Determine the [x, y] coordinate at the center of the cell enclosing the given text.  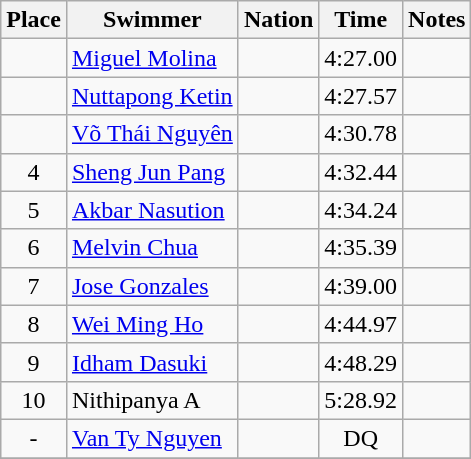
10 [34, 400]
8 [34, 324]
7 [34, 286]
Idham Dasuki [152, 362]
Võ Thái Nguyên [152, 134]
6 [34, 248]
5 [34, 210]
- [34, 438]
4:34.24 [361, 210]
4:30.78 [361, 134]
Van Ty Nguyen [152, 438]
Nuttapong Ketin [152, 96]
Time [361, 20]
4:32.44 [361, 172]
Nithipanya A [152, 400]
5:28.92 [361, 400]
4 [34, 172]
4:35.39 [361, 248]
Nation [278, 20]
Akbar Nasution [152, 210]
Sheng Jun Pang [152, 172]
Wei Ming Ho [152, 324]
Notes [437, 20]
Melvin Chua [152, 248]
DQ [361, 438]
4:27.57 [361, 96]
4:27.00 [361, 58]
4:39.00 [361, 286]
Miguel Molina [152, 58]
4:48.29 [361, 362]
Place [34, 20]
4:44.97 [361, 324]
9 [34, 362]
Jose Gonzales [152, 286]
Swimmer [152, 20]
